Output the [X, Y] coordinate of the center of the cell containing the given text.  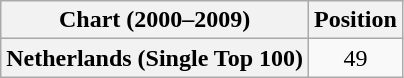
Netherlands (Single Top 100) [155, 58]
49 [356, 58]
Position [356, 20]
Chart (2000–2009) [155, 20]
